Determine the (x, y) coordinate at the center of the cell enclosing the given text.  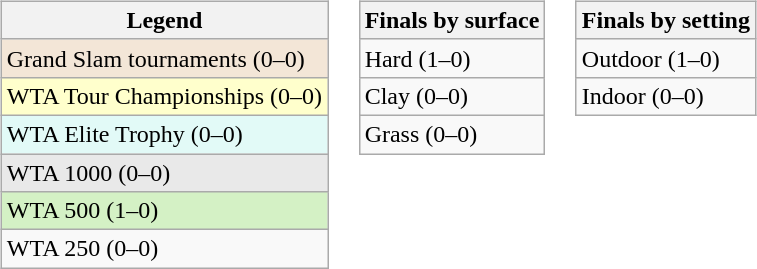
WTA 500 (1–0) (164, 211)
Finals by surface (452, 20)
Grand Slam tournaments (0–0) (164, 58)
Grass (0–0) (452, 134)
Legend (164, 20)
Outdoor (1–0) (666, 58)
Clay (0–0) (452, 96)
WTA Tour Championships (0–0) (164, 96)
Indoor (0–0) (666, 96)
WTA 1000 (0–0) (164, 173)
WTA Elite Trophy (0–0) (164, 134)
Finals by setting (666, 20)
Hard (1–0) (452, 58)
WTA 250 (0–0) (164, 249)
